Capture the cell that displays the provided text and extract its (x, y) central coordinate. 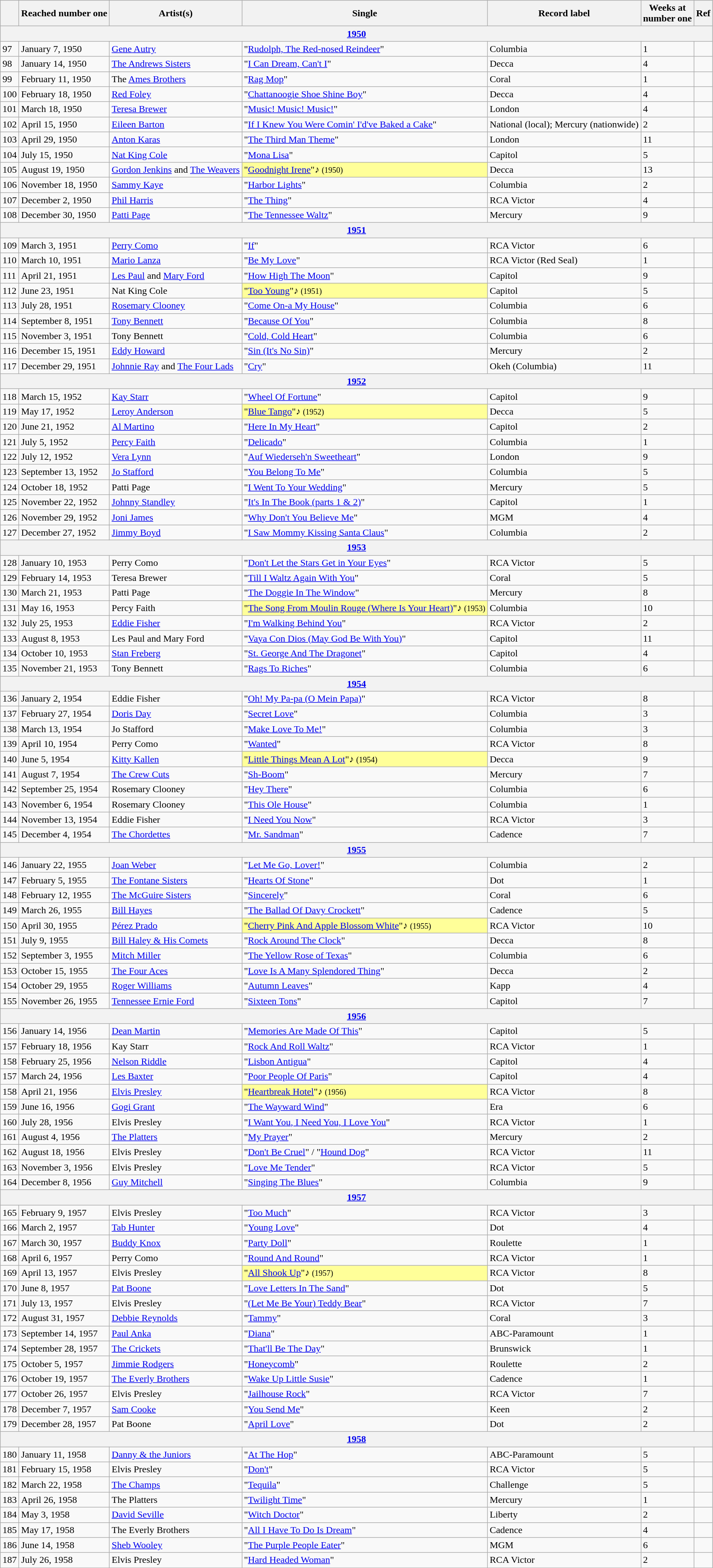
November 6, 1954 (64, 804)
"Sixteen Tons" (364, 1001)
March 26, 1955 (64, 910)
97 (10, 49)
August 31, 1957 (64, 1318)
152 (10, 956)
133 (10, 638)
February 25, 1956 (64, 1061)
"Witch Doctor" (364, 1515)
"Because Of You" (364, 321)
132 (10, 623)
July 9, 1955 (64, 941)
168 (10, 1258)
"The Ballad Of Davy Crockett" (364, 910)
"Cry" (364, 366)
Ref (703, 14)
November 21, 1953 (64, 668)
Gene Autry (176, 49)
13 (667, 170)
The Four Aces (176, 971)
181 (10, 1470)
"Secret Love" (364, 714)
"The Yellow Rose of Texas" (364, 956)
"Sin (It's No Sin)" (364, 351)
"How High The Moon" (364, 276)
150 (10, 926)
"All I Have To Do Is Dream" (364, 1530)
Vera Lynn (176, 457)
"Too Young"♪ (1951) (364, 291)
"Hey There" (364, 789)
130 (10, 593)
"Chattanoogie Shoe Shine Boy" (364, 94)
The Crew Cuts (176, 774)
"Why Don't You Believe Me" (364, 517)
122 (10, 457)
111 (10, 276)
"Sh-Boom" (364, 774)
November 3, 1951 (64, 336)
"Cold, Cold Heart" (364, 336)
"Round And Round" (364, 1258)
187 (10, 1560)
Mitch Miller (176, 956)
159 (10, 1107)
November 3, 1956 (64, 1167)
153 (10, 971)
The Chordettes (176, 835)
"Hearts Of Stone" (364, 880)
Joni James (176, 517)
140 (10, 759)
December 30, 1950 (64, 215)
April 13, 1957 (64, 1273)
"(Let Me Be Your) Teddy Bear" (364, 1303)
1958 (356, 1439)
Sheb Wooley (176, 1545)
April 6, 1957 (64, 1258)
104 (10, 154)
1954 (356, 683)
137 (10, 714)
"Love Is A Many Splendored Thing" (364, 971)
"Jailhouse Rock" (364, 1394)
"Harbor Lights" (364, 185)
119 (10, 411)
March 15, 1952 (64, 396)
Okeh (Columbia) (564, 366)
Leroy Anderson (176, 411)
163 (10, 1167)
"Rag Mop" (364, 79)
1952 (356, 381)
"Be My Love" (364, 260)
April 21, 1951 (64, 276)
Al Martino (176, 426)
"Twilight Time" (364, 1500)
154 (10, 986)
June 5, 1954 (64, 759)
120 (10, 426)
April 26, 1958 (64, 1500)
148 (10, 895)
"Too Much" (364, 1213)
October 19, 1957 (64, 1379)
Danny & the Juniors (176, 1454)
January 2, 1954 (64, 699)
April 15, 1950 (64, 124)
June 16, 1956 (64, 1107)
"Rudolph, The Red-nosed Reindeer" (364, 49)
Brunswick (564, 1348)
January 22, 1955 (64, 865)
115 (10, 336)
125 (10, 502)
182 (10, 1485)
"Lisbon Antigua" (364, 1061)
May 17, 1958 (64, 1530)
"The Tennessee Waltz" (364, 215)
173 (10, 1333)
"Hard Headed Woman" (364, 1560)
"Mona Lisa" (364, 154)
"Love Me Tender" (364, 1167)
128 (10, 563)
"I Want You, I Need You, I Love You" (364, 1122)
"Rock And Roll Waltz" (364, 1046)
"You Belong To Me" (364, 472)
"Sincerely" (364, 895)
"Little Things Mean A Lot"♪ (1954) (364, 759)
Reached number one (64, 14)
March 13, 1954 (64, 729)
1953 (356, 548)
"I'm Walking Behind You" (364, 623)
110 (10, 260)
109 (10, 245)
September 14, 1957 (64, 1333)
September 28, 1957 (64, 1348)
Sammy Kaye (176, 185)
144 (10, 820)
"Autumn Leaves" (364, 986)
"Heartbreak Hotel"♪ (1956) (364, 1092)
Doris Day (176, 714)
129 (10, 578)
155 (10, 1001)
December 2, 1950 (64, 200)
February 11, 1950 (64, 79)
February 5, 1955 (64, 880)
May 16, 1953 (64, 608)
Single (364, 14)
The McGuire Sisters (176, 895)
"Don't Be Cruel" / "Hound Dog" (364, 1152)
183 (10, 1500)
"Here In My Heart" (364, 426)
"Love Letters In The Sand" (364, 1288)
April 10, 1954 (64, 744)
160 (10, 1122)
"That'll Be The Day" (364, 1348)
"Music! Music! Music!" (364, 109)
Roger Williams (176, 986)
141 (10, 774)
"At The Hop" (364, 1454)
Buddy Knox (176, 1243)
"Let Me Go, Lover!" (364, 865)
113 (10, 306)
Johnny Standley (176, 502)
Record label (564, 14)
"I Need You Now" (364, 820)
"Tammy" (364, 1318)
Tennessee Ernie Ford (176, 1001)
August 4, 1956 (64, 1137)
The Crickets (176, 1348)
"Cherry Pink And Apple Blossom White"♪ (1955) (364, 926)
The Champs (176, 1485)
"Diana" (364, 1333)
99 (10, 79)
171 (10, 1303)
174 (10, 1348)
Nelson Riddle (176, 1061)
April 29, 1950 (64, 139)
July 5, 1952 (64, 442)
The Fontane Sisters (176, 880)
"Don't" (364, 1470)
"Vaya Con Dios (May God Be With You)" (364, 638)
149 (10, 910)
"I Can Dream, Can't I" (364, 64)
131 (10, 608)
"Oh! My Pa-pa (O Mein Papa)" (364, 699)
October 29, 1955 (64, 986)
March 30, 1957 (64, 1243)
"Make Love To Me!" (364, 729)
114 (10, 321)
1956 (356, 1016)
March 21, 1953 (64, 593)
108 (10, 215)
"Tequila" (364, 1485)
"The Purple People Eater" (364, 1545)
"It's In The Book (parts 1 & 2)" (364, 502)
Tab Hunter (176, 1228)
Gordon Jenkins and The Weavers (176, 170)
103 (10, 139)
"Mr. Sandman" (364, 835)
147 (10, 880)
169 (10, 1273)
Bill Hayes (176, 910)
January 10, 1953 (64, 563)
"St. George And The Dragonet" (364, 653)
"Party Doll" (364, 1243)
184 (10, 1515)
November 26, 1955 (64, 1001)
Johnnie Ray and The Four Lads (176, 366)
Bill Haley & His Comets (176, 941)
172 (10, 1318)
Pérez Prado (176, 926)
"All Shook Up"♪ (1957) (364, 1273)
178 (10, 1409)
The Ames Brothers (176, 79)
176 (10, 1379)
May 3, 1958 (64, 1515)
Mario Lanza (176, 260)
124 (10, 487)
July 26, 1958 (64, 1560)
105 (10, 170)
167 (10, 1243)
November 29, 1952 (64, 517)
"This Ole House" (364, 804)
October 15, 1955 (64, 971)
Les Baxter (176, 1076)
February 14, 1953 (64, 578)
January 7, 1950 (64, 49)
February 9, 1957 (64, 1213)
May 17, 1952 (64, 411)
117 (10, 366)
165 (10, 1213)
Sam Cooke (176, 1409)
135 (10, 668)
"The Wayward Wind" (364, 1107)
The Andrews Sisters (176, 64)
RCA Victor (Red Seal) (564, 260)
"Wheel Of Fortune" (364, 396)
"You Send Me" (364, 1409)
Artist(s) (176, 14)
"Rags To Riches" (364, 668)
"Young Love" (364, 1228)
98 (10, 64)
July 15, 1950 (64, 154)
December 15, 1951 (64, 351)
Keen (564, 1409)
177 (10, 1394)
March 18, 1950 (64, 109)
"Wanted" (364, 744)
"Delicado" (364, 442)
March 22, 1958 (64, 1485)
"I Went To Your Wedding" (364, 487)
"Wake Up Little Susie" (364, 1379)
138 (10, 729)
136 (10, 699)
127 (10, 532)
Anton Karas (176, 139)
"Poor People Of Paris" (364, 1076)
102 (10, 124)
July 12, 1952 (64, 457)
Era (564, 1107)
"Singing The Blues" (364, 1182)
December 28, 1957 (64, 1424)
August 19, 1950 (64, 170)
Guy Mitchell (176, 1182)
March 2, 1957 (64, 1228)
"Rock Around The Clock" (364, 941)
February 12, 1955 (64, 895)
1951 (356, 230)
December 27, 1952 (64, 532)
June 23, 1951 (64, 291)
"Don't Let the Stars Get in Your Eyes" (364, 563)
September 8, 1951 (64, 321)
February 27, 1954 (64, 714)
January 14, 1956 (64, 1031)
March 10, 1951 (64, 260)
November 13, 1954 (64, 820)
161 (10, 1137)
February 15, 1958 (64, 1470)
185 (10, 1530)
July 13, 1957 (64, 1303)
December 4, 1954 (64, 835)
"The Thing" (364, 200)
Eddy Howard (176, 351)
"The Doggie In The Window" (364, 593)
October 26, 1957 (64, 1394)
Jimmie Rodgers (176, 1364)
January 14, 1950 (64, 64)
April 30, 1955 (64, 926)
Phil Harris (176, 200)
February 18, 1956 (64, 1046)
"Come On-a My House" (364, 306)
134 (10, 653)
Gogi Grant (176, 1107)
Joan Weber (176, 865)
"If I Knew You Were Comin' I'd've Baked a Cake" (364, 124)
Jimmy Boyd (176, 532)
September 13, 1952 (64, 472)
March 3, 1951 (64, 245)
"The Third Man Theme" (364, 139)
"The Song From Moulin Rouge (Where Is Your Heart)"♪ (1953) (364, 608)
107 (10, 200)
October 10, 1953 (64, 653)
"If" (364, 245)
101 (10, 109)
Challenge (564, 1485)
July 28, 1956 (64, 1122)
September 3, 1955 (64, 956)
February 18, 1950 (64, 94)
146 (10, 865)
March 24, 1956 (64, 1076)
Liberty (564, 1515)
126 (10, 517)
106 (10, 185)
June 14, 1958 (64, 1545)
"Till I Waltz Again With You" (364, 578)
179 (10, 1424)
June 21, 1952 (64, 426)
100 (10, 94)
166 (10, 1228)
175 (10, 1364)
July 28, 1951 (64, 306)
145 (10, 835)
"Goodnight Irene"♪ (1950) (364, 170)
"Auf Wiederseh'n Sweetheart" (364, 457)
Kitty Kallen (176, 759)
112 (10, 291)
"Honeycomb" (364, 1364)
"My Prayer" (364, 1137)
"April Love" (364, 1424)
123 (10, 472)
121 (10, 442)
December 8, 1956 (64, 1182)
162 (10, 1152)
118 (10, 396)
Debbie Reynolds (176, 1318)
164 (10, 1182)
August 18, 1956 (64, 1152)
"Blue Tango"♪ (1952) (364, 411)
1955 (356, 850)
December 7, 1957 (64, 1409)
Red Foley (176, 94)
139 (10, 744)
1957 (356, 1198)
National (local); Mercury (nationwide) (564, 124)
Kapp (564, 986)
November 22, 1952 (64, 502)
151 (10, 941)
November 18, 1950 (64, 185)
September 25, 1954 (64, 789)
Weeks atnumber one (667, 14)
170 (10, 1288)
July 25, 1953 (64, 623)
Dean Martin (176, 1031)
October 18, 1952 (64, 487)
October 5, 1957 (64, 1364)
December 29, 1951 (64, 366)
156 (10, 1031)
June 8, 1957 (64, 1288)
116 (10, 351)
Paul Anka (176, 1333)
180 (10, 1454)
"Memories Are Made Of This" (364, 1031)
David Seville (176, 1515)
142 (10, 789)
Eileen Barton (176, 124)
143 (10, 804)
1950 (356, 34)
Stan Freberg (176, 653)
186 (10, 1545)
April 21, 1956 (64, 1092)
August 8, 1953 (64, 638)
"I Saw Mommy Kissing Santa Claus" (364, 532)
August 7, 1954 (64, 774)
January 11, 1958 (64, 1454)
